Locate the cell with the specified text and output its (x, y) center coordinate. 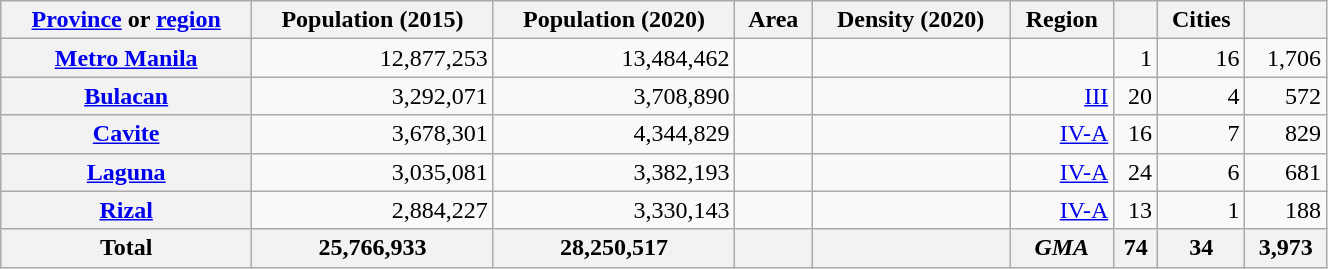
188 (1286, 210)
4 (1202, 96)
Metro Manila (126, 58)
Total (126, 248)
GMA (1062, 248)
572 (1286, 96)
Cavite (126, 134)
34 (1202, 248)
1,706 (1286, 58)
13,484,462 (614, 58)
3,708,890 (614, 96)
681 (1286, 172)
3,382,193 (614, 172)
829 (1286, 134)
74 (1136, 248)
12,877,253 (373, 58)
Bulacan (126, 96)
Area (774, 20)
Rizal (126, 210)
Region (1062, 20)
7 (1202, 134)
III (1062, 96)
6 (1202, 172)
3,678,301 (373, 134)
Province or region (126, 20)
24 (1136, 172)
3,292,071 (373, 96)
20 (1136, 96)
Population (2020) (614, 20)
3,973 (1286, 248)
13 (1136, 210)
3,330,143 (614, 210)
4,344,829 (614, 134)
28,250,517 (614, 248)
Laguna (126, 172)
Density (2020) (911, 20)
Population (2015) (373, 20)
2,884,227 (373, 210)
Cities (1202, 20)
25,766,933 (373, 248)
3,035,081 (373, 172)
